Detect which cell encompasses the target text, then output its [x, y] center coordinate. 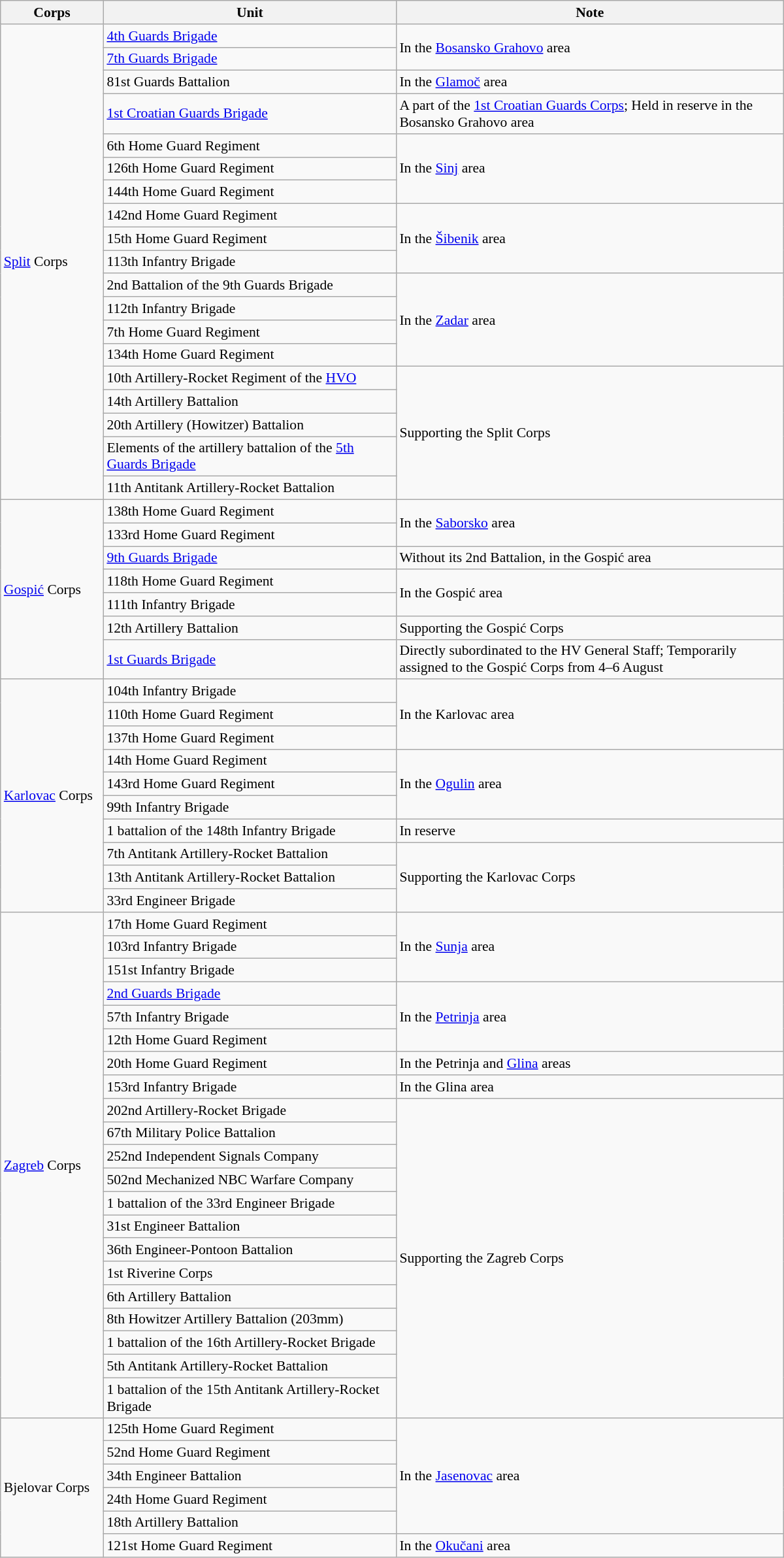
In the Glamoč area [589, 82]
6th Home Guard Regiment [250, 146]
Split Corps [52, 262]
20th Artillery (Howitzer) Battalion [250, 425]
11th Antitank Artillery-Rocket Battalion [250, 488]
Elements of the artillery battalion of the 5th Guards Brigade [250, 456]
57th Infantry Brigade [250, 1017]
2nd Battalion of the 9th Guards Brigade [250, 286]
In the Saborsko area [589, 523]
9th Guards Brigade [250, 558]
125th Home Guard Regiment [250, 1429]
126th Home Guard Regiment [250, 169]
103rd Infantry Brigade [250, 947]
14th Home Guard Regiment [250, 761]
Supporting the Gospić Corps [589, 628]
12th Artillery Battalion [250, 628]
Supporting the Karlovac Corps [589, 877]
134th Home Guard Regiment [250, 355]
Supporting the Split Corps [589, 433]
1 battalion of the 15th Antitank Artillery-Rocket Brigade [250, 1397]
137th Home Guard Regiment [250, 738]
113th Infantry Brigade [250, 262]
118th Home Guard Regiment [250, 582]
111th Infantry Brigade [250, 605]
In the Jasenovac area [589, 1476]
202nd Artillery-Rocket Brigade [250, 1110]
In the Karlovac area [589, 715]
31st Engineer Battalion [250, 1227]
133rd Home Guard Regiment [250, 535]
In the Šibenik area [589, 239]
142nd Home Guard Regiment [250, 216]
143rd Home Guard Regiment [250, 784]
99th Infantry Brigade [250, 808]
81st Guards Battalion [250, 82]
Corps [52, 12]
In the Petrinja and Glina areas [589, 1064]
4th Guards Brigade [250, 36]
13th Antitank Artillery-Rocket Battalion [250, 878]
1 battalion of the 16th Artillery-Rocket Brigade [250, 1343]
15th Home Guard Regiment [250, 239]
In the Petrinja area [589, 1017]
6th Artillery Battalion [250, 1297]
2nd Guards Brigade [250, 994]
7th Home Guard Regiment [250, 332]
18th Artillery Battalion [250, 1523]
In the Okučani area [589, 1546]
5th Antitank Artillery-Rocket Battalion [250, 1367]
34th Engineer Battalion [250, 1476]
144th Home Guard Regiment [250, 192]
In the Zadar area [589, 320]
138th Home Guard Regiment [250, 512]
20th Home Guard Regiment [250, 1064]
Zagreb Corps [52, 1165]
In the Bosansko Grahovo area [589, 47]
24th Home Guard Regiment [250, 1499]
1st Guards Brigade [250, 659]
1 battalion of the 148th Infantry Brigade [250, 831]
67th Military Police Battalion [250, 1133]
Note [589, 12]
In the Ogulin area [589, 784]
252nd Independent Signals Company [250, 1157]
Without its 2nd Battalion, in the Gospić area [589, 558]
52nd Home Guard Regiment [250, 1453]
Bjelovar Corps [52, 1487]
Gospić Corps [52, 589]
A part of the 1st Croatian Guards Corps; Held in reserve in the Bosansko Grahovo area [589, 114]
Supporting the Zagreb Corps [589, 1259]
502nd Mechanized NBC Warfare Company [250, 1180]
33rd Engineer Brigade [250, 901]
In the Sinj area [589, 169]
153rd Infantry Brigade [250, 1087]
151st Infantry Brigade [250, 970]
1 battalion of the 33rd Engineer Brigade [250, 1203]
7th Guards Brigade [250, 59]
1st Croatian Guards Brigade [250, 114]
112th Infantry Brigade [250, 308]
In reserve [589, 831]
8th Howitzer Artillery Battalion (203mm) [250, 1319]
14th Artillery Battalion [250, 402]
In the Gospić area [589, 593]
110th Home Guard Regiment [250, 714]
Unit [250, 12]
Karlovac Corps [52, 796]
12th Home Guard Regiment [250, 1040]
10th Artillery-Rocket Regiment of the HVO [250, 378]
In the Glina area [589, 1087]
104th Infantry Brigade [250, 691]
1st Riverine Corps [250, 1273]
7th Antitank Artillery-Rocket Battalion [250, 854]
17th Home Guard Regiment [250, 924]
121st Home Guard Regiment [250, 1546]
In the Sunja area [589, 948]
Directly subordinated to the HV General Staff; Temporarily assigned to the Gospić Corps from 4–6 August [589, 659]
36th Engineer-Pontoon Battalion [250, 1250]
